For the text-containing cell, return its midpoint in [x, y] coordinate format. 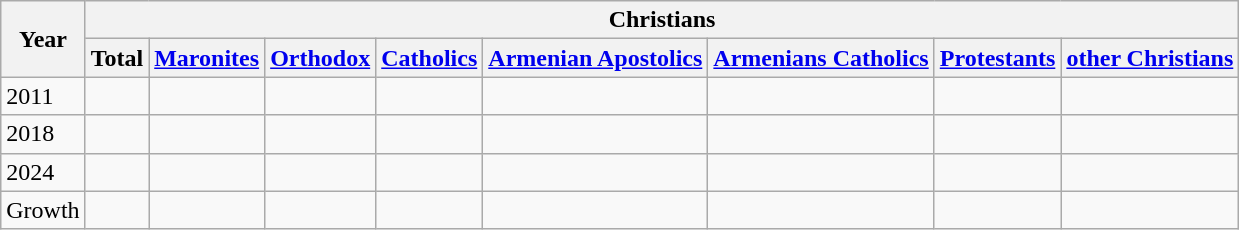
Christians [662, 20]
Catholics [430, 58]
Growth [43, 210]
Total [117, 58]
2024 [43, 172]
Armenian Apostolics [596, 58]
2018 [43, 134]
Maronites [207, 58]
Armenians Catholics [821, 58]
Protestants [998, 58]
Year [43, 39]
other Christians [1150, 58]
Orthodox [320, 58]
2011 [43, 96]
